Extract the (X, Y) coordinate from the center of the cell holding the provided text.  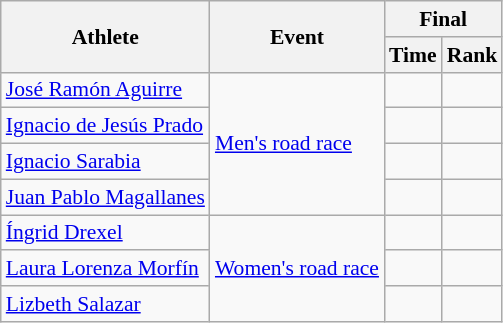
Juan Pablo Magallanes (106, 197)
Rank (472, 55)
Event (297, 36)
Ignacio Sarabia (106, 162)
Final (443, 19)
Íngrid Drexel (106, 233)
Women's road race (297, 268)
Ignacio de Jesús Prado (106, 126)
Time (413, 55)
Men's road race (297, 143)
Laura Lorenza Morfín (106, 269)
José Ramón Aguirre (106, 90)
Lizbeth Salazar (106, 304)
Athlete (106, 36)
